Find where the given text appears and provide that cell's center as [x, y] coordinate. 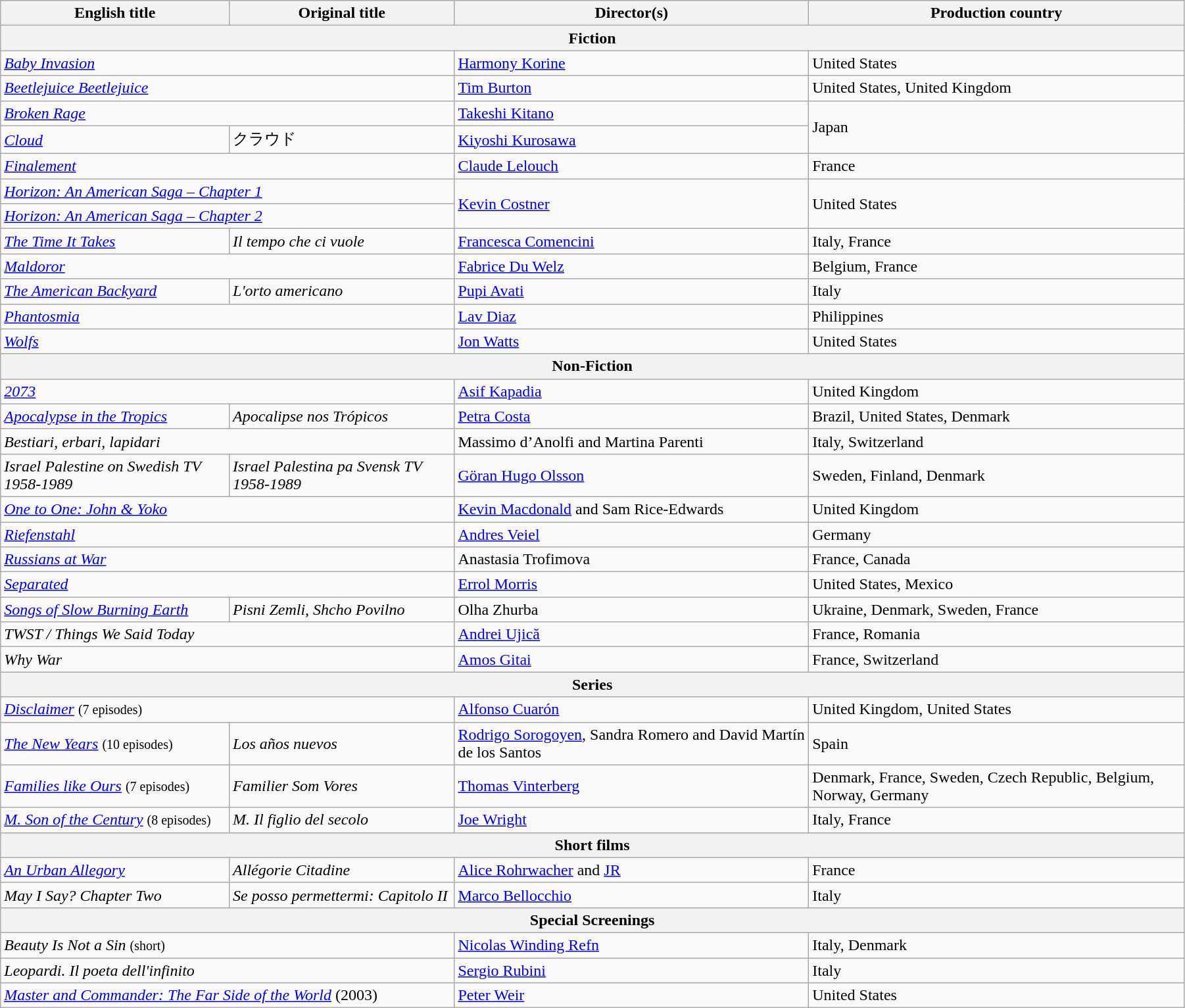
United States, Mexico [997, 585]
Horizon: An American Saga – Chapter 2 [228, 216]
United States, United Kingdom [997, 88]
Fiction [592, 38]
Special Screenings [592, 920]
One to One: John & Yoko [228, 509]
Beauty Is Not a Sin (short) [228, 945]
Jon Watts [631, 341]
The American Backyard [115, 291]
Wolfs [228, 341]
Rodrigo Sorogoyen, Sandra Romero and David Martín de los Santos [631, 743]
Joe Wright [631, 820]
France, Canada [997, 560]
Master and Commander: The Far Side of the World (2003) [228, 996]
May I Say? Chapter Two [115, 895]
Ukraine, Denmark, Sweden, France [997, 610]
Belgium, France [997, 266]
Errol Morris [631, 585]
Sergio Rubini [631, 970]
Israel Palestine on Swedish TV 1958-1989 [115, 475]
Massimo d’Anolfi and Martina Parenti [631, 441]
Asif Kapadia [631, 391]
Disclaimer (7 episodes) [228, 709]
Tim Burton [631, 88]
Lav Diaz [631, 316]
Bestiari, erbari, lapidari [228, 441]
Series [592, 684]
Separated [228, 585]
Denmark, France, Sweden, Czech Republic, Belgium, Norway, Germany [997, 786]
Andres Veiel [631, 535]
Familier Som Vores [342, 786]
Short films [592, 845]
Se posso permettermi: Capitolo II [342, 895]
Russians at War [228, 560]
Songs of Slow Burning Earth [115, 610]
Amos Gitai [631, 660]
Italy, Denmark [997, 945]
Francesca Comencini [631, 241]
Takeshi Kitano [631, 113]
M. Son of the Century (8 episodes) [115, 820]
Alfonso Cuarón [631, 709]
Horizon: An American Saga – Chapter 1 [228, 191]
Allégorie Citadine [342, 870]
Riefenstahl [228, 535]
Nicolas Winding Refn [631, 945]
Olha Zhurba [631, 610]
English title [115, 13]
United Kingdom, United States [997, 709]
Non-Fiction [592, 366]
Fabrice Du Welz [631, 266]
Cloud [115, 139]
Maldoror [228, 266]
Pisni Zemli, Shcho Povilno [342, 610]
Kevin Macdonald and Sam Rice-Edwards [631, 509]
Andrei Ujică [631, 635]
Apocalypse in the Tropics [115, 416]
Leopardi. Il poeta dell'infinito [228, 970]
France, Switzerland [997, 660]
Pupi Avati [631, 291]
An Urban Allegory [115, 870]
Why War [228, 660]
Thomas Vinterberg [631, 786]
Broken Rage [228, 113]
Production country [997, 13]
Philippines [997, 316]
Petra Costa [631, 416]
Germany [997, 535]
Italy, Switzerland [997, 441]
Beetlejuice Beetlejuice [228, 88]
Anastasia Trofimova [631, 560]
Japan [997, 128]
France, Romania [997, 635]
Göran Hugo Olsson [631, 475]
クラウド [342, 139]
L'orto americano [342, 291]
2073 [228, 391]
Los años nuevos [342, 743]
Kevin Costner [631, 204]
Spain [997, 743]
The Time It Takes [115, 241]
Marco Bellocchio [631, 895]
Il tempo che ci vuole [342, 241]
Kiyoshi Kurosawa [631, 139]
Peter Weir [631, 996]
Brazil, United States, Denmark [997, 416]
The New Years (10 episodes) [115, 743]
TWST / Things We Said Today [228, 635]
Harmony Korine [631, 63]
Director(s) [631, 13]
Finalement [228, 166]
Israel Palestina pa Svensk TV 1958-1989 [342, 475]
Families like Ours (7 episodes) [115, 786]
Claude Lelouch [631, 166]
Sweden, Finland, Denmark [997, 475]
Baby Invasion [228, 63]
Alice Rohrwacher and JR [631, 870]
M. Il figlio del secolo [342, 820]
Original title [342, 13]
Apocalipse nos Trópicos [342, 416]
Phantosmia [228, 316]
